Capture the cell that displays the provided text and extract its (X, Y) central coordinate. 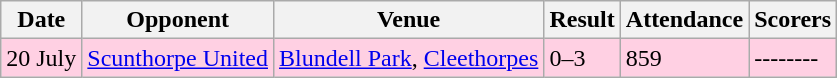
0–3 (582, 58)
Attendance (684, 20)
859 (684, 58)
Venue (409, 20)
Opponent (178, 20)
Scunthorpe United (178, 58)
Date (42, 20)
Blundell Park, Cleethorpes (409, 58)
20 July (42, 58)
Result (582, 20)
-------- (793, 58)
Scorers (793, 20)
